From the cell containing the given text, extract its center point as [x, y] coordinate. 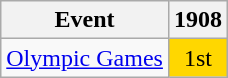
Olympic Games [85, 58]
1st [198, 58]
Event [85, 20]
1908 [198, 20]
